For the text-containing cell, return its midpoint in [X, Y] coordinate format. 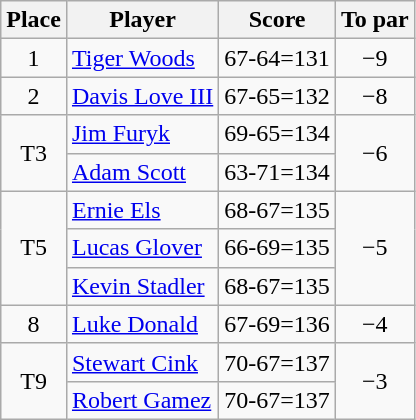
Davis Love III [142, 96]
−8 [374, 96]
63-71=134 [278, 172]
Luke Donald [142, 324]
1 [34, 58]
Jim Furyk [142, 134]
8 [34, 324]
Ernie Els [142, 210]
T5 [34, 248]
T3 [34, 153]
Stewart Cink [142, 362]
67-64=131 [278, 58]
Adam Scott [142, 172]
−9 [374, 58]
2 [34, 96]
69-65=134 [278, 134]
67-65=132 [278, 96]
Kevin Stadler [142, 286]
Place [34, 20]
T9 [34, 381]
Lucas Glover [142, 248]
−3 [374, 381]
66-69=135 [278, 248]
Score [278, 20]
Player [142, 20]
67-69=136 [278, 324]
−5 [374, 248]
−4 [374, 324]
−6 [374, 153]
Tiger Woods [142, 58]
To par [374, 20]
Robert Gamez [142, 400]
